Find where the given text appears and provide that cell's center as (X, Y) coordinate. 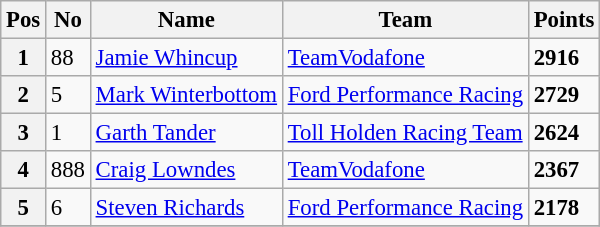
2178 (564, 208)
2624 (564, 133)
Mark Winterbottom (186, 95)
Pos (24, 20)
3 (24, 133)
2 (24, 95)
Steven Richards (186, 208)
Toll Holden Racing Team (405, 133)
Name (186, 20)
6 (68, 208)
No (68, 20)
Craig Lowndes (186, 170)
4 (24, 170)
88 (68, 58)
2916 (564, 58)
Jamie Whincup (186, 58)
2367 (564, 170)
Team (405, 20)
Garth Tander (186, 133)
2729 (564, 95)
888 (68, 170)
Points (564, 20)
